Identify which cell holds the provided text, then report its (x, y) central coordinate. 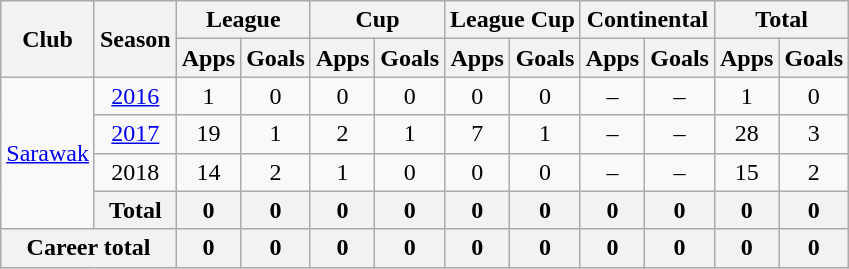
19 (208, 134)
Season (135, 39)
Continental (647, 20)
League Cup (513, 20)
Sarawak (48, 153)
League (243, 20)
7 (478, 134)
2017 (135, 134)
14 (208, 172)
28 (746, 134)
3 (814, 134)
15 (746, 172)
Cup (377, 20)
2016 (135, 96)
Career total (88, 248)
2018 (135, 172)
Club (48, 39)
